Locate the cell with the specified text and output its (X, Y) center coordinate. 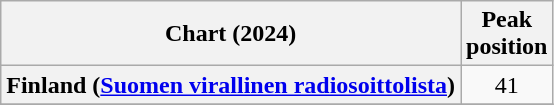
Chart (2024) (231, 34)
41 (507, 85)
Finland (Suomen virallinen radiosoittolista) (231, 85)
Peakposition (507, 34)
